Search for the cell housing the specified text and yield its (X, Y) center coordinate. 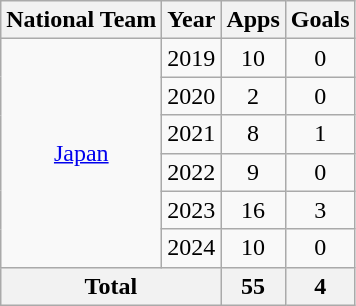
2022 (192, 172)
3 (320, 210)
55 (253, 286)
2 (253, 96)
Japan (82, 153)
4 (320, 286)
National Team (82, 20)
2024 (192, 248)
2021 (192, 134)
8 (253, 134)
Apps (253, 20)
Year (192, 20)
1 (320, 134)
2020 (192, 96)
16 (253, 210)
Total (111, 286)
2019 (192, 58)
Goals (320, 20)
9 (253, 172)
2023 (192, 210)
